Scan for the cell matching the given text and deliver its (x, y) coordinate at center. 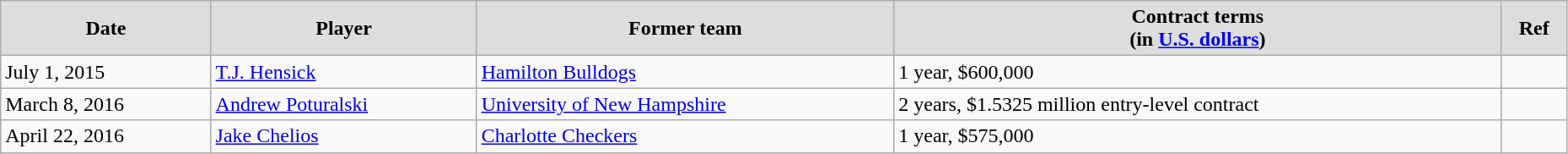
Charlotte Checkers (685, 136)
Former team (685, 29)
Date (106, 29)
April 22, 2016 (106, 136)
1 year, $575,000 (1198, 136)
1 year, $600,000 (1198, 72)
Hamilton Bulldogs (685, 72)
July 1, 2015 (106, 72)
March 8, 2016 (106, 104)
University of New Hampshire (685, 104)
Ref (1533, 29)
T.J. Hensick (344, 72)
Contract terms(in U.S. dollars) (1198, 29)
Andrew Poturalski (344, 104)
2 years, $1.5325 million entry-level contract (1198, 104)
Jake Chelios (344, 136)
Player (344, 29)
